Output the (X, Y) coordinate of the center of the cell containing the given text.  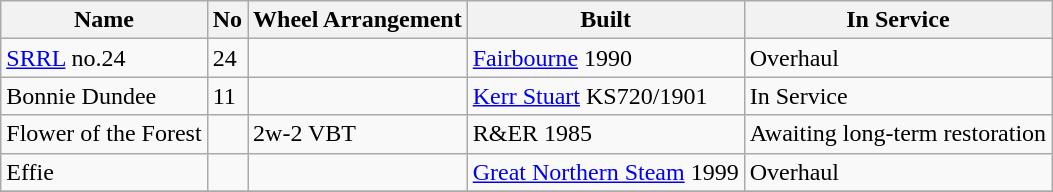
24 (227, 58)
Great Northern Steam 1999 (606, 172)
Effie (104, 172)
Bonnie Dundee (104, 96)
Flower of the Forest (104, 134)
Fairbourne 1990 (606, 58)
No (227, 20)
Built (606, 20)
Awaiting long-term restoration (898, 134)
2w-2 VBT (358, 134)
SRRL no.24 (104, 58)
Wheel Arrangement (358, 20)
11 (227, 96)
Name (104, 20)
Kerr Stuart KS720/1901 (606, 96)
R&ER 1985 (606, 134)
